Search for the cell housing the specified text and yield its (X, Y) center coordinate. 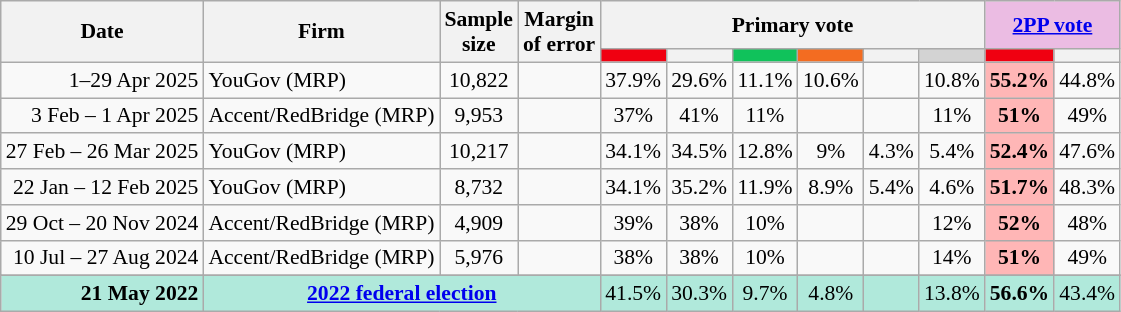
10.8% (952, 80)
2022 federal election (402, 294)
9% (831, 152)
52.4% (1020, 152)
Samplesize (479, 32)
34.5% (699, 152)
14% (952, 258)
11.1% (765, 80)
48% (1087, 223)
8,732 (479, 187)
12.8% (765, 152)
37% (633, 116)
5,976 (479, 258)
Firm (321, 32)
51.7% (1020, 187)
4,909 (479, 223)
9.7% (765, 294)
41.5% (633, 294)
47.6% (1087, 152)
10 Jul – 27 Aug 2024 (102, 258)
56.6% (1020, 294)
21 May 2022 (102, 294)
10,217 (479, 152)
41% (699, 116)
Marginof error (559, 32)
30.3% (699, 294)
37.9% (633, 80)
4.8% (831, 294)
35.2% (699, 187)
3 Feb – 1 Apr 2025 (102, 116)
43.4% (1087, 294)
10,822 (479, 80)
48.3% (1087, 187)
44.8% (1087, 80)
Primary vote (792, 25)
2PP vote (1052, 25)
Date (102, 32)
10.6% (831, 80)
29 Oct – 20 Nov 2024 (102, 223)
9,953 (479, 116)
8.9% (831, 187)
52% (1020, 223)
4.3% (892, 152)
55.2% (1020, 80)
11.9% (765, 187)
13.8% (952, 294)
39% (633, 223)
29.6% (699, 80)
4.6% (952, 187)
22 Jan – 12 Feb 2025 (102, 187)
1–29 Apr 2025 (102, 80)
12% (952, 223)
27 Feb – 26 Mar 2025 (102, 152)
